Extract the (x, y) coordinate from the center of the cell holding the provided text.  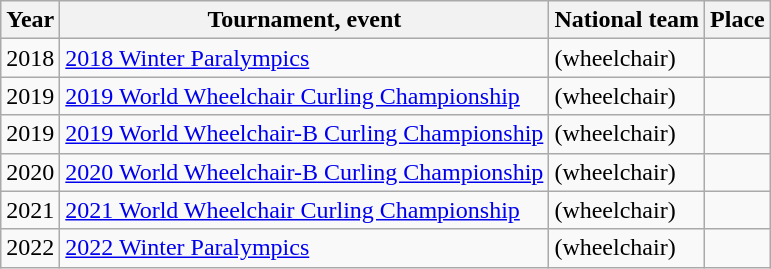
2019 World Wheelchair-B Curling Championship (304, 134)
Place (738, 20)
Year (30, 20)
2022 (30, 248)
2022 Winter Paralympics (304, 248)
National team (627, 20)
2018 (30, 58)
2018 Winter Paralympics (304, 58)
2020 (30, 172)
2021 (30, 210)
Tournament, event (304, 20)
2020 World Wheelchair-B Curling Championship (304, 172)
2021 World Wheelchair Curling Championship (304, 210)
2019 World Wheelchair Curling Championship (304, 96)
